For the text-containing cell, return its midpoint in (X, Y) coordinate format. 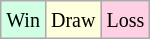
Win (24, 20)
Loss (126, 20)
Draw (72, 20)
